Search for the cell housing the specified text and yield its [x, y] center coordinate. 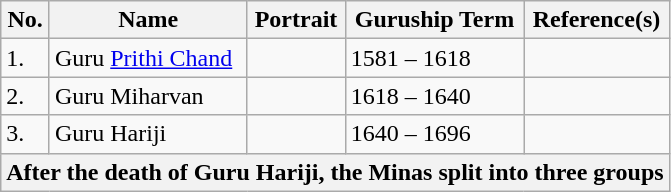
2. [26, 96]
Guru Miharvan [148, 96]
Reference(s) [596, 20]
1. [26, 58]
Guruship Term [434, 20]
After the death of Guru Hariji, the Minas split into three groups [335, 172]
Guru Hariji [148, 134]
1640 – 1696 [434, 134]
Guru Prithi Chand [148, 58]
3. [26, 134]
1618 – 1640 [434, 96]
No. [26, 20]
Portrait [296, 20]
Name [148, 20]
1581 – 1618 [434, 58]
